For the text-containing cell, return its midpoint in [X, Y] coordinate format. 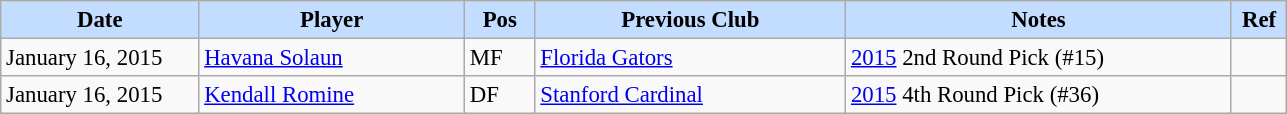
Ref [1259, 20]
Notes [1039, 20]
Havana Solaun [332, 58]
Player [332, 20]
Kendall Romine [332, 95]
MF [500, 58]
Florida Gators [690, 58]
Date [100, 20]
Pos [500, 20]
Previous Club [690, 20]
DF [500, 95]
2015 2nd Round Pick (#15) [1039, 58]
2015 4th Round Pick (#36) [1039, 95]
Stanford Cardinal [690, 95]
